Detect which cell encompasses the target text, then output its (X, Y) center coordinate. 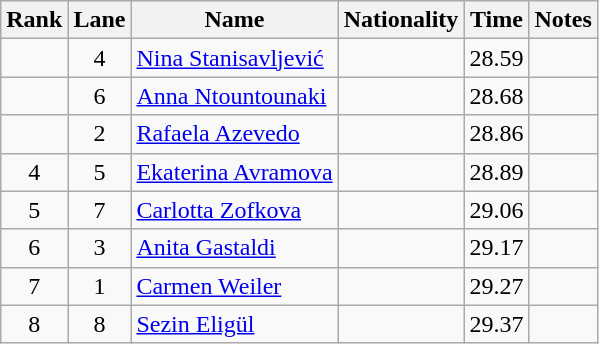
29.06 (496, 210)
Time (496, 20)
Anita Gastaldi (234, 248)
3 (100, 248)
Notes (563, 20)
Carlotta Zofkova (234, 210)
Sezin Eligül (234, 324)
28.89 (496, 172)
29.17 (496, 248)
Lane (100, 20)
Nationality (401, 20)
Nina Stanisavljević (234, 58)
1 (100, 286)
28.86 (496, 134)
29.37 (496, 324)
Carmen Weiler (234, 286)
29.27 (496, 286)
Name (234, 20)
Ekaterina Avramova (234, 172)
Rafaela Azevedo (234, 134)
Anna Ntountounaki (234, 96)
28.68 (496, 96)
28.59 (496, 58)
Rank (34, 20)
2 (100, 134)
